Provide the [X, Y] coordinate of the cell's center where the given text is located.  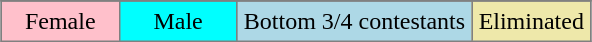
Bottom 3/4 contestants [354, 21]
Female [60, 21]
Male [178, 21]
Eliminated [532, 21]
